Scan for the cell matching the given text and deliver its [x, y] coordinate at center. 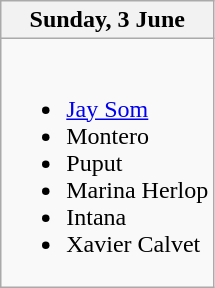
Sunday, 3 June [108, 20]
Jay SomMonteroPuputMarina HerlopIntanaXavier Calvet [108, 163]
